Determine the (x, y) coordinate at the center of the cell enclosing the given text.  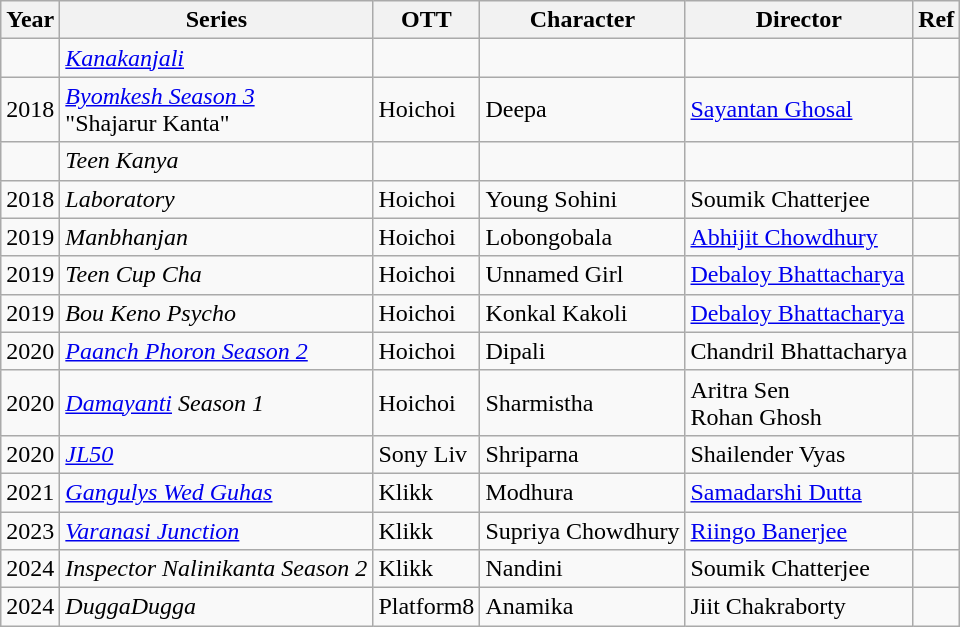
Laboratory (216, 199)
Anamika (582, 607)
Damayanti Season 1 (216, 402)
Lobongobala (582, 237)
Jiit Chakraborty (799, 607)
OTT (426, 20)
Riingo Banerjee (799, 531)
Director (799, 20)
Young Sohini (582, 199)
Ref (936, 20)
Sharmistha (582, 402)
Platform8 (426, 607)
Year (30, 20)
Sony Liv (426, 454)
Kanakanjali (216, 58)
Abhijit Chowdhury (799, 237)
Bou Keno Psycho (216, 313)
Dipali (582, 351)
Konkal Kakoli (582, 313)
Modhura (582, 492)
Teen Kanya (216, 161)
Chandril Bhattacharya (799, 351)
Sayantan Ghosal (799, 110)
Supriya Chowdhury (582, 531)
Shriparna (582, 454)
Deepa (582, 110)
2023 (30, 531)
Byomkesh Season 3"Shajarur Kanta" (216, 110)
DuggaDugga (216, 607)
Gangulys Wed Guhas (216, 492)
Manbhanjan (216, 237)
Paanch Phoron Season 2 (216, 351)
Samadarshi Dutta (799, 492)
Series (216, 20)
Character (582, 20)
Inspector Nalinikanta Season 2 (216, 569)
Shailender Vyas (799, 454)
Aritra SenRohan Ghosh (799, 402)
Varanasi Junction (216, 531)
JL50 (216, 454)
Teen Cup Cha (216, 275)
Unnamed Girl (582, 275)
2021 (30, 492)
Nandini (582, 569)
